Find where the given text appears and provide that cell's center as (X, Y) coordinate. 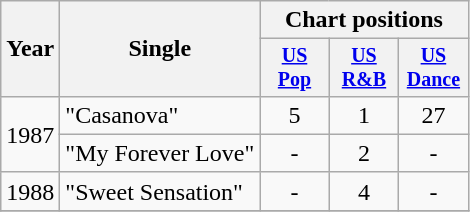
USDance (434, 68)
4 (364, 191)
USR&B (364, 68)
Single (160, 49)
Chart positions (364, 20)
27 (434, 115)
"My Forever Love" (160, 153)
Year (30, 49)
USPop (294, 68)
1987 (30, 134)
1988 (30, 191)
2 (364, 153)
"Casanova" (160, 115)
1 (364, 115)
"Sweet Sensation" (160, 191)
5 (294, 115)
